For the text-containing cell, return its midpoint in (x, y) coordinate format. 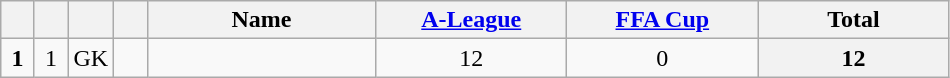
FFA Cup (662, 20)
Name (262, 20)
A-League (472, 20)
GK (91, 58)
Total (854, 20)
0 (662, 58)
